Detect which cell encompasses the target text, then output its [x, y] center coordinate. 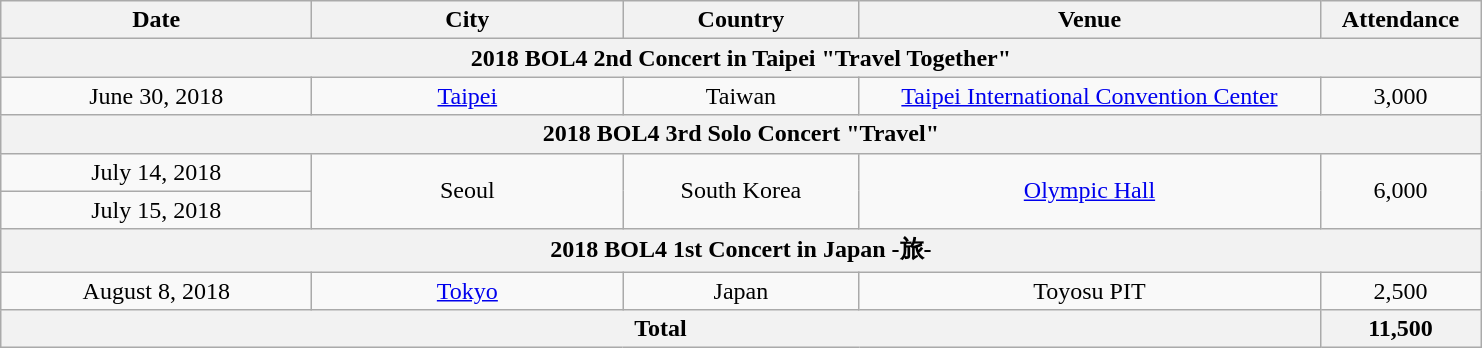
Venue [1090, 20]
August 8, 2018 [156, 291]
Attendance [1400, 20]
Japan [741, 291]
6,000 [1400, 191]
Total [660, 329]
Date [156, 20]
2018 BOL4 2nd Concert in Taipei "Travel Together" [741, 58]
3,000 [1400, 96]
July 14, 2018 [156, 172]
2,500 [1400, 291]
Taiwan [741, 96]
South Korea [741, 191]
City [468, 20]
Seoul [468, 191]
Taipei [468, 96]
July 15, 2018 [156, 210]
Country [741, 20]
2018 BOL4 3rd Solo Concert "Travel" [741, 134]
Tokyo [468, 291]
11,500 [1400, 329]
2018 BOL4 1st Concert in Japan -旅- [741, 250]
Olympic Hall [1090, 191]
June 30, 2018 [156, 96]
Toyosu PIT [1090, 291]
Taipei International Convention Center [1090, 96]
